Identify which cell holds the provided text, then report its (x, y) central coordinate. 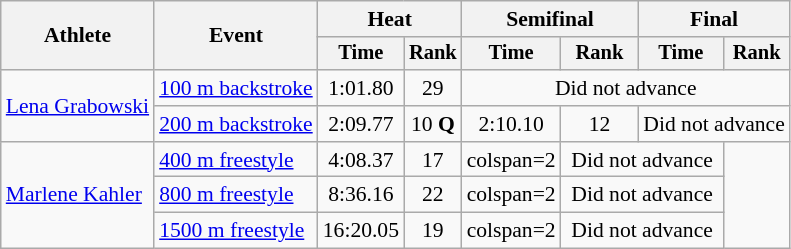
1:01.80 (361, 88)
200 m backstroke (236, 124)
16:20.05 (361, 231)
2:10.10 (512, 124)
800 m freestyle (236, 195)
4:08.37 (361, 160)
8:36.16 (361, 195)
Lena Grabowski (78, 106)
19 (433, 231)
Semifinal (550, 19)
Heat (390, 19)
17 (433, 160)
400 m freestyle (236, 160)
Athlete (78, 36)
Final (714, 19)
22 (433, 195)
100 m backstroke (236, 88)
Marlene Kahler (78, 196)
29 (433, 88)
12 (600, 124)
2:09.77 (361, 124)
1500 m freestyle (236, 231)
10 Q (433, 124)
Event (236, 36)
